Pinpoint the cell where the given text exists, returning its [X, Y] midpoint coordinate. 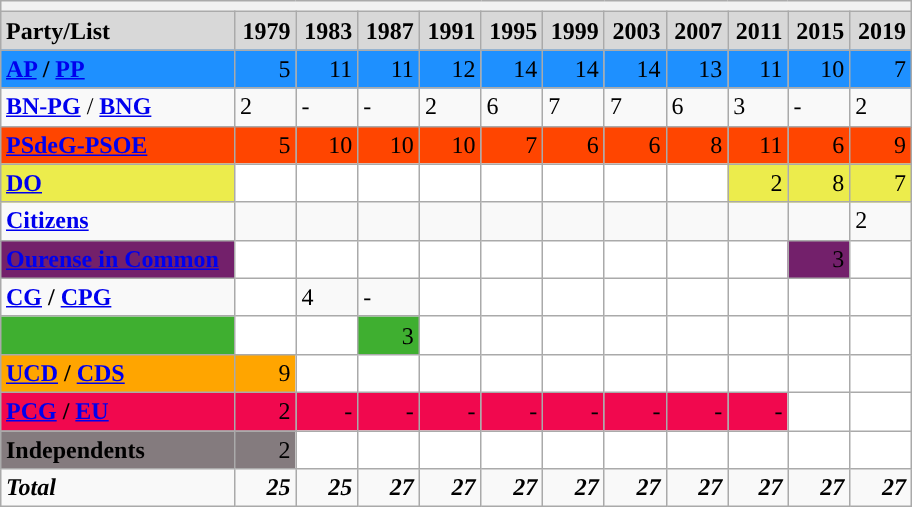
PCG / EU [117, 411]
4 [327, 297]
UCD / CDS [117, 373]
DO [117, 183]
2015 [819, 31]
Ourense in Common [117, 259]
1987 [389, 31]
12 [450, 69]
13 [697, 69]
2007 [697, 31]
2019 [881, 31]
BN-PG / BNG [117, 107]
1995 [512, 31]
1999 [574, 31]
Party/List [117, 31]
Independents [117, 449]
1991 [450, 31]
PSdeG-PSOE [117, 145]
1983 [327, 31]
2011 [758, 31]
AP / PP [117, 69]
2003 [635, 31]
Total [117, 488]
1979 [265, 31]
Citizens [117, 221]
CG / CPG [117, 297]
